Locate the cell with the specified text and output its [X, Y] center coordinate. 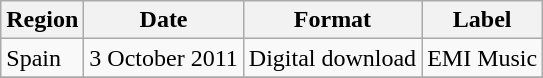
Date [164, 20]
Spain [42, 58]
Format [332, 20]
Label [482, 20]
Region [42, 20]
Digital download [332, 58]
3 October 2011 [164, 58]
EMI Music [482, 58]
